Pinpoint the cell where the given text exists, returning its (X, Y) midpoint coordinate. 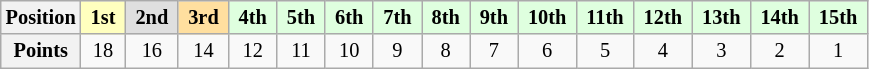
12th (663, 17)
11 (301, 51)
7 (494, 51)
6th (349, 17)
13th (721, 17)
1 (838, 51)
2nd (152, 17)
7th (397, 17)
8 (446, 51)
5th (301, 17)
Position (41, 17)
15th (838, 17)
3rd (203, 17)
Points (41, 51)
10 (349, 51)
5 (604, 51)
16 (152, 51)
12 (253, 51)
9th (494, 17)
2 (779, 51)
1st (104, 17)
18 (104, 51)
10th (547, 17)
8th (446, 17)
14th (779, 17)
14 (203, 51)
9 (397, 51)
4 (663, 51)
4th (253, 17)
3 (721, 51)
6 (547, 51)
11th (604, 17)
